Search for the cell housing the specified text and yield its [x, y] center coordinate. 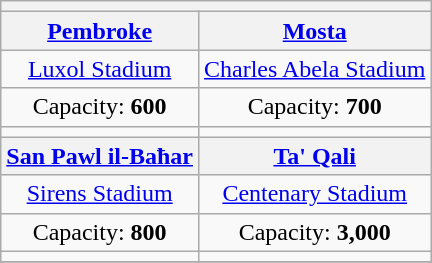
Capacity: 800 [100, 232]
Luxol Stadium [100, 69]
Capacity: 3,000 [315, 232]
Capacity: 600 [100, 107]
Ta' Qali [315, 156]
Charles Abela Stadium [315, 69]
Mosta [315, 31]
Centenary Stadium [315, 194]
Sirens Stadium [100, 194]
Pembroke [100, 31]
San Pawl il-Baħar [100, 156]
Capacity: 700 [315, 107]
